Determine the [X, Y] coordinate at the center of the cell enclosing the given text.  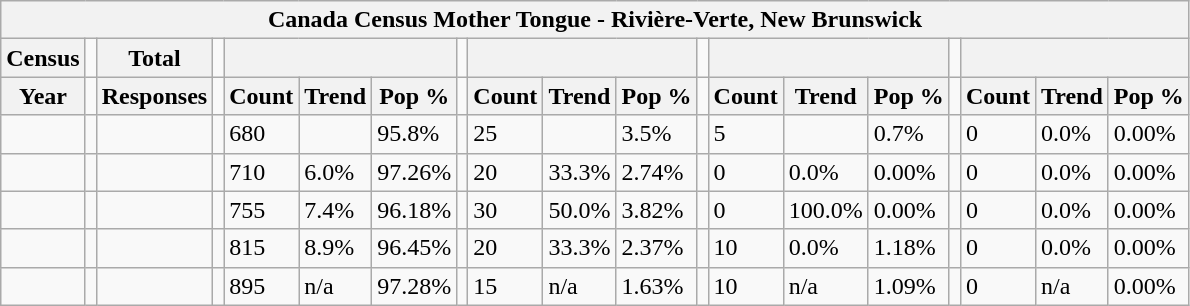
100.0% [826, 210]
8.9% [336, 248]
25 [506, 134]
Year [43, 96]
1.63% [656, 286]
Canada Census Mother Tongue - Rivière-Verte, New Brunswick [596, 20]
Total [154, 58]
710 [262, 172]
15 [506, 286]
680 [262, 134]
1.09% [908, 286]
97.28% [414, 286]
6.0% [336, 172]
755 [262, 210]
97.26% [414, 172]
815 [262, 248]
95.8% [414, 134]
0.7% [908, 134]
7.4% [336, 210]
Census [43, 58]
2.74% [656, 172]
895 [262, 286]
96.18% [414, 210]
96.45% [414, 248]
1.18% [908, 248]
3.82% [656, 210]
3.5% [656, 134]
50.0% [580, 210]
2.37% [656, 248]
5 [746, 134]
Responses [154, 96]
30 [506, 210]
